For the text-containing cell, return its midpoint in [x, y] coordinate format. 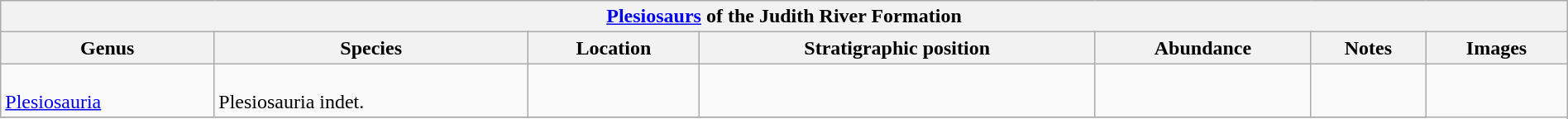
Genus [108, 48]
Plesiosaurs of the Judith River Formation [784, 17]
Plesiosauria [108, 91]
Plesiosauria indet. [371, 91]
Stratigraphic position [896, 48]
Species [371, 48]
Location [614, 48]
Abundance [1202, 48]
Notes [1368, 48]
Images [1497, 48]
